Locate the cell with the specified text and output its [x, y] center coordinate. 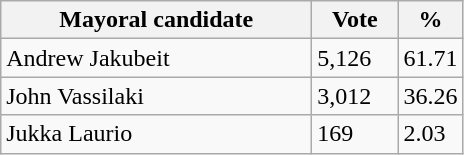
5,126 [355, 58]
John Vassilaki [156, 96]
169 [355, 134]
36.26 [430, 96]
Mayoral candidate [156, 20]
3,012 [355, 96]
Vote [355, 20]
% [430, 20]
61.71 [430, 58]
Andrew Jakubeit [156, 58]
Jukka Laurio [156, 134]
2.03 [430, 134]
